Detect which cell encompasses the target text, then output its (x, y) center coordinate. 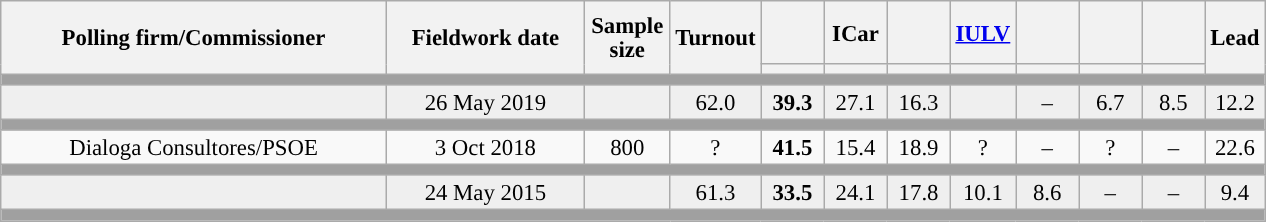
Polling firm/Commissioner (194, 38)
IULV (982, 32)
24.1 (856, 194)
8.5 (1174, 102)
10.1 (982, 194)
26 May 2019 (485, 102)
3 Oct 2018 (485, 148)
33.5 (792, 194)
8.6 (1048, 194)
12.2 (1235, 102)
24 May 2015 (485, 194)
800 (627, 148)
Fieldwork date (485, 38)
ICar (856, 32)
16.3 (918, 102)
Turnout (716, 38)
27.1 (856, 102)
62.0 (716, 102)
17.8 (918, 194)
41.5 (792, 148)
6.7 (1110, 102)
61.3 (716, 194)
18.9 (918, 148)
Sample size (627, 38)
39.3 (792, 102)
22.6 (1235, 148)
Lead (1235, 38)
15.4 (856, 148)
9.4 (1235, 194)
Dialoga Consultores/PSOE (194, 148)
